Search for the cell housing the specified text and yield its [x, y] center coordinate. 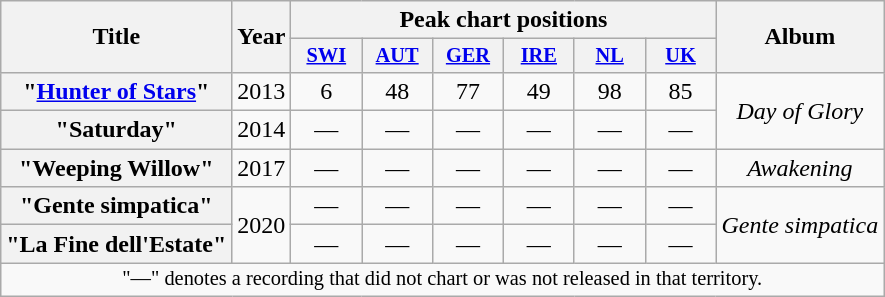
2014 [262, 130]
98 [610, 91]
Album [800, 37]
Gente simpatica [800, 225]
Day of Glory [800, 110]
2020 [262, 225]
85 [680, 91]
Awakening [800, 168]
49 [538, 91]
"La Fine dell'Estate" [116, 244]
"Saturday" [116, 130]
"Hunter of Stars" [116, 91]
"Weeping Willow" [116, 168]
2013 [262, 91]
77 [468, 91]
NL [610, 56]
Peak chart positions [504, 20]
SWI [326, 56]
GER [468, 56]
"—" denotes a recording that did not chart or was not released in that territory. [442, 280]
48 [398, 91]
Title [116, 37]
6 [326, 91]
AUT [398, 56]
Year [262, 37]
IRE [538, 56]
2017 [262, 168]
"Gente simpatica" [116, 206]
UK [680, 56]
